Identify which cell holds the provided text, then report its (x, y) central coordinate. 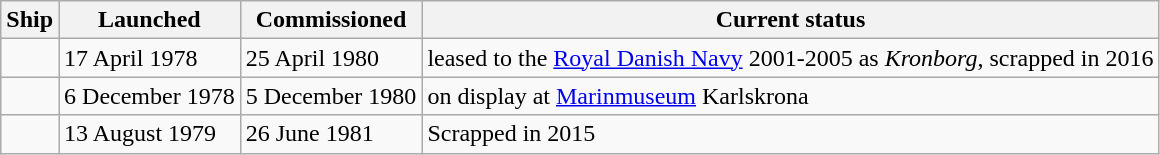
26 June 1981 (331, 134)
Current status (790, 20)
Scrapped in 2015 (790, 134)
on display at Marinmuseum Karlskrona (790, 96)
Ship (30, 20)
17 April 1978 (150, 58)
Commissioned (331, 20)
leased to the Royal Danish Navy 2001-2005 as Kronborg, scrapped in 2016 (790, 58)
13 August 1979 (150, 134)
5 December 1980 (331, 96)
Launched (150, 20)
6 December 1978 (150, 96)
25 April 1980 (331, 58)
